Capture the cell that displays the provided text and extract its (x, y) central coordinate. 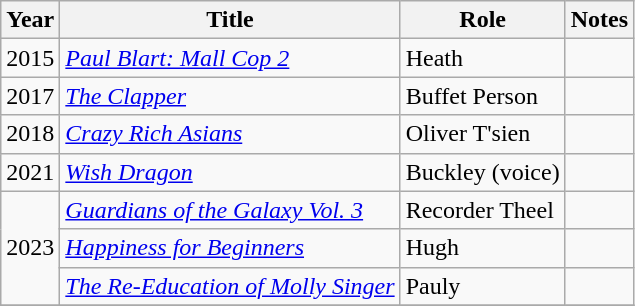
Oliver T'sien (482, 134)
2017 (30, 96)
Happiness for Beginners (230, 248)
Crazy Rich Asians (230, 134)
2015 (30, 58)
Buckley (voice) (482, 172)
Hugh (482, 248)
Buffet Person (482, 96)
2023 (30, 248)
Wish Dragon (230, 172)
The Re-Education of Molly Singer (230, 286)
Guardians of the Galaxy Vol. 3 (230, 210)
Pauly (482, 286)
2018 (30, 134)
Recorder Theel (482, 210)
Role (482, 20)
Paul Blart: Mall Cop 2 (230, 58)
Heath (482, 58)
Year (30, 20)
Title (230, 20)
The Clapper (230, 96)
2021 (30, 172)
Notes (599, 20)
